Scan for the cell matching the given text and deliver its (x, y) coordinate at center. 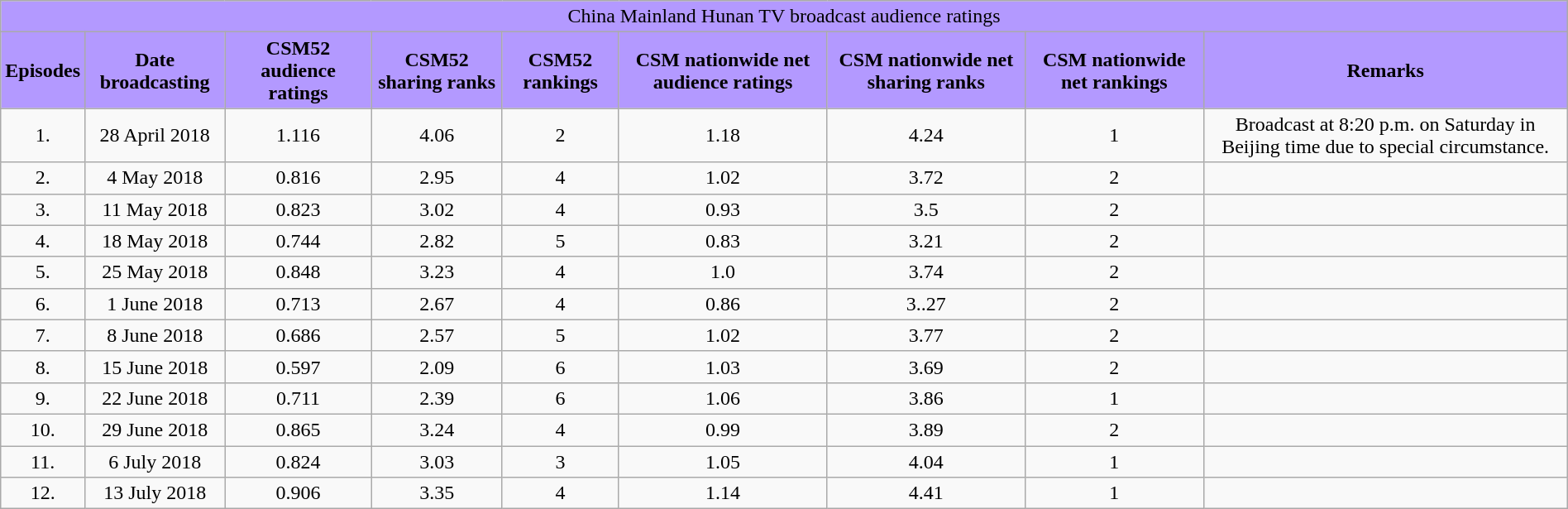
Date broadcasting (155, 70)
0.686 (298, 335)
3.86 (926, 398)
Remarks (1385, 70)
4. (43, 241)
0.713 (298, 304)
0.711 (298, 398)
22 June 2018 (155, 398)
0.93 (723, 209)
CSM52 audience ratings (298, 70)
3. (43, 209)
18 May 2018 (155, 241)
0.906 (298, 493)
0.823 (298, 209)
0.83 (723, 241)
0.824 (298, 461)
2.57 (437, 335)
3.35 (437, 493)
2.39 (437, 398)
13 July 2018 (155, 493)
3.21 (926, 241)
11. (43, 461)
3.72 (926, 178)
6. (43, 304)
3.23 (437, 272)
3.24 (437, 430)
10. (43, 430)
0.597 (298, 367)
12. (43, 493)
4.41 (926, 493)
CSM nationwide net audience ratings (723, 70)
7. (43, 335)
1.116 (298, 136)
8. (43, 367)
China Mainland Hunan TV broadcast audience ratings (784, 17)
9. (43, 398)
29 June 2018 (155, 430)
1.14 (723, 493)
1. (43, 136)
CSM52 rankings (561, 70)
4.24 (926, 136)
6 July 2018 (155, 461)
3.77 (926, 335)
0.744 (298, 241)
1.06 (723, 398)
Episodes (43, 70)
4.04 (926, 461)
3.69 (926, 367)
0.99 (723, 430)
15 June 2018 (155, 367)
2.09 (437, 367)
2.95 (437, 178)
CSM nationwide net sharing ranks (926, 70)
2. (43, 178)
CSM nationwide net rankings (1115, 70)
3.5 (926, 209)
3.02 (437, 209)
28 April 2018 (155, 136)
1.03 (723, 367)
3 (561, 461)
5. (43, 272)
1.05 (723, 461)
3.74 (926, 272)
4.06 (437, 136)
3.03 (437, 461)
0.848 (298, 272)
0.865 (298, 430)
2.82 (437, 241)
0.816 (298, 178)
3.89 (926, 430)
3..27 (926, 304)
8 June 2018 (155, 335)
4 May 2018 (155, 178)
1 June 2018 (155, 304)
11 May 2018 (155, 209)
Broadcast at 8:20 p.m. on Saturday in Beijing time due to special circumstance. (1385, 136)
1.18 (723, 136)
CSM52 sharing ranks (437, 70)
0.86 (723, 304)
1.0 (723, 272)
25 May 2018 (155, 272)
2.67 (437, 304)
